Find where the given text appears and provide that cell's center as (X, Y) coordinate. 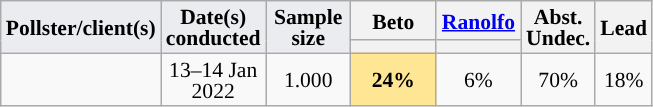
Ranolfo (478, 20)
Abst.Undec. (558, 27)
Lead (624, 27)
13–14 Jan 2022 (214, 79)
70% (558, 79)
18% (624, 79)
Pollster/client(s) (81, 27)
1.000 (308, 79)
6% (478, 79)
Date(s)conducted (214, 27)
Sample size (308, 27)
24% (394, 79)
Beto (394, 20)
